Capture the cell that displays the provided text and extract its (x, y) central coordinate. 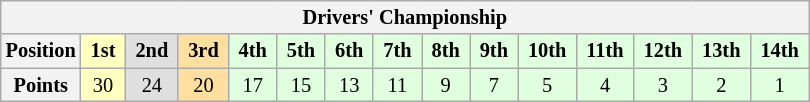
1 (779, 85)
12th (663, 51)
2nd (152, 51)
5th (301, 51)
7th (397, 51)
5 (547, 85)
10th (547, 51)
1st (104, 51)
30 (104, 85)
4th (253, 51)
9th (494, 51)
4 (604, 85)
8th (446, 51)
24 (152, 85)
Points (41, 85)
11 (397, 85)
2 (721, 85)
11th (604, 51)
14th (779, 51)
3 (663, 85)
Position (41, 51)
15 (301, 85)
Drivers' Championship (405, 17)
9 (446, 85)
17 (253, 85)
13 (349, 85)
7 (494, 85)
13th (721, 51)
3rd (203, 51)
6th (349, 51)
20 (203, 85)
